Output the [X, Y] coordinate of the center of the cell containing the given text.  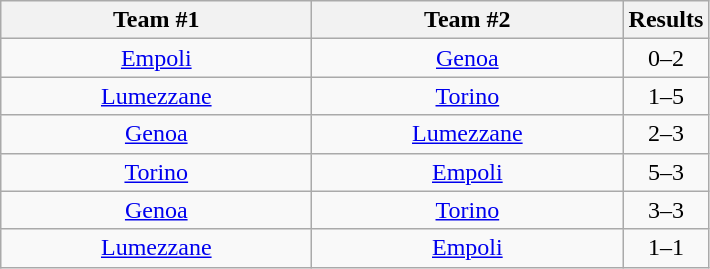
Team #2 [468, 20]
2–3 [666, 134]
5–3 [666, 172]
Results [666, 20]
1–5 [666, 96]
3–3 [666, 210]
Team #1 [156, 20]
0–2 [666, 58]
1–1 [666, 248]
